From the cell containing the given text, extract its center point as (X, Y) coordinate. 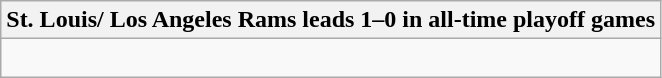
St. Louis/ Los Angeles Rams leads 1–0 in all-time playoff games (331, 20)
